Output the [X, Y] coordinate of the center of the cell containing the given text.  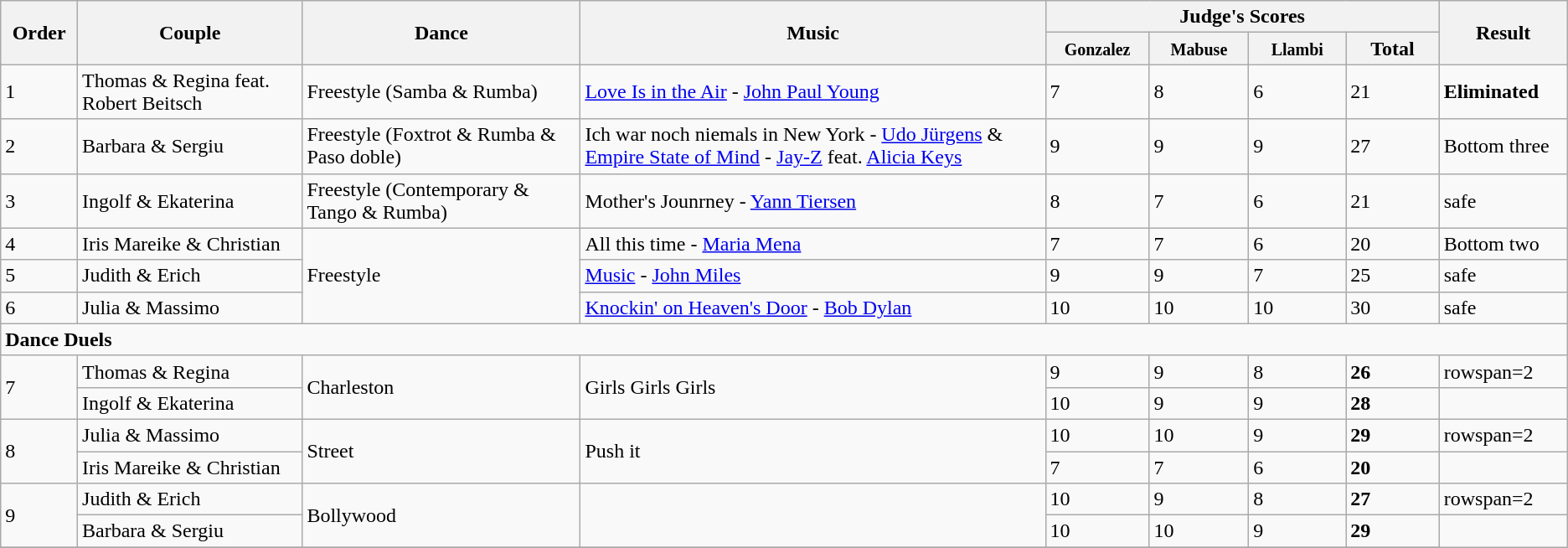
Bottom three [1503, 146]
5 [39, 276]
Freestyle [441, 276]
Couple [190, 33]
Girls Girls Girls [812, 387]
3 [39, 201]
Freestyle (Contemporary & Tango & Rumba) [441, 201]
Street [441, 451]
Love Is in the Air - John Paul Young [812, 92]
Knockin' on Heaven's Door - Bob Dylan [812, 308]
30 [1392, 308]
28 [1392, 403]
Freestyle (Foxtrot & Rumba & Paso doble) [441, 146]
1 [39, 92]
Ich war noch niemals in New York - Udo Jürgens & Empire State of Mind - Jay-Z feat. Alicia Keys [812, 146]
Result [1503, 33]
25 [1392, 276]
26 [1392, 371]
Eliminated [1503, 92]
Dance Duels [784, 339]
Thomas & Regina feat. Robert Beitsch [190, 92]
Push it [812, 451]
Charleston [441, 387]
Thomas & Regina [190, 371]
Mabuse [1199, 49]
Music [812, 33]
Gonzalez [1097, 49]
Bottom two [1503, 244]
Llambi [1297, 49]
Mother's Jounrney - Yann Tiersen [812, 201]
2 [39, 146]
4 [39, 244]
Order [39, 33]
Total [1392, 49]
Freestyle (Samba & Rumba) [441, 92]
Judge's Scores [1242, 17]
Bollywood [441, 515]
All this time - Maria Mena [812, 244]
Dance [441, 33]
Music - John Miles [812, 276]
